Provide the [X, Y] coordinate of the cell's center where the given text is located.  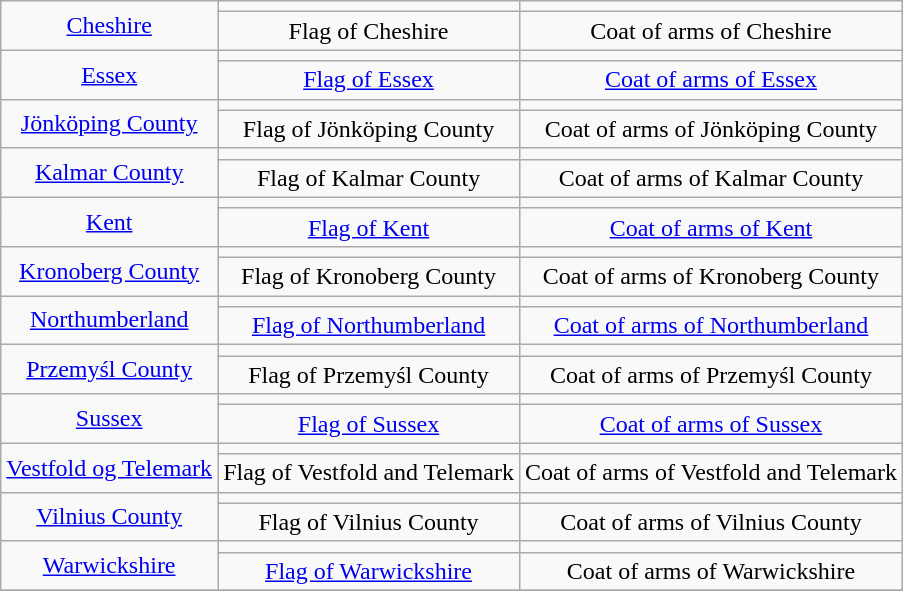
Coat of arms of Kent [710, 227]
Flag of Kalmar County [369, 178]
Flag of Kronoberg County [369, 276]
Coat of arms of Kronoberg County [710, 276]
Flag of Northumberland [369, 326]
Vilnius County [110, 516]
Coat of arms of Northumberland [710, 326]
Flag of Sussex [369, 424]
Coat of arms of Cheshire [710, 31]
Cheshire [110, 26]
Flag of Cheshire [369, 31]
Przemyśl County [110, 370]
Essex [110, 74]
Flag of Warwickshire [369, 571]
Kalmar County [110, 172]
Northumberland [110, 320]
Flag of Jönköping County [369, 129]
Jönköping County [110, 124]
Coat of arms of Jönköping County [710, 129]
Coat of arms of Warwickshire [710, 571]
Kronoberg County [110, 270]
Flag of Kent [369, 227]
Flag of Vestfold and Telemark [369, 473]
Coat of arms of Essex [710, 80]
Sussex [110, 418]
Coat of arms of Sussex [710, 424]
Warwickshire [110, 566]
Vestfold og Telemark [110, 468]
Kent [110, 222]
Flag of Vilnius County [369, 522]
Coat of arms of Kalmar County [710, 178]
Coat of arms of Przemyśl County [710, 375]
Coat of arms of Vilnius County [710, 522]
Flag of Essex [369, 80]
Coat of arms of Vestfold and Telemark [710, 473]
Flag of Przemyśl County [369, 375]
